Determine the [X, Y] coordinate at the center of the cell enclosing the given text.  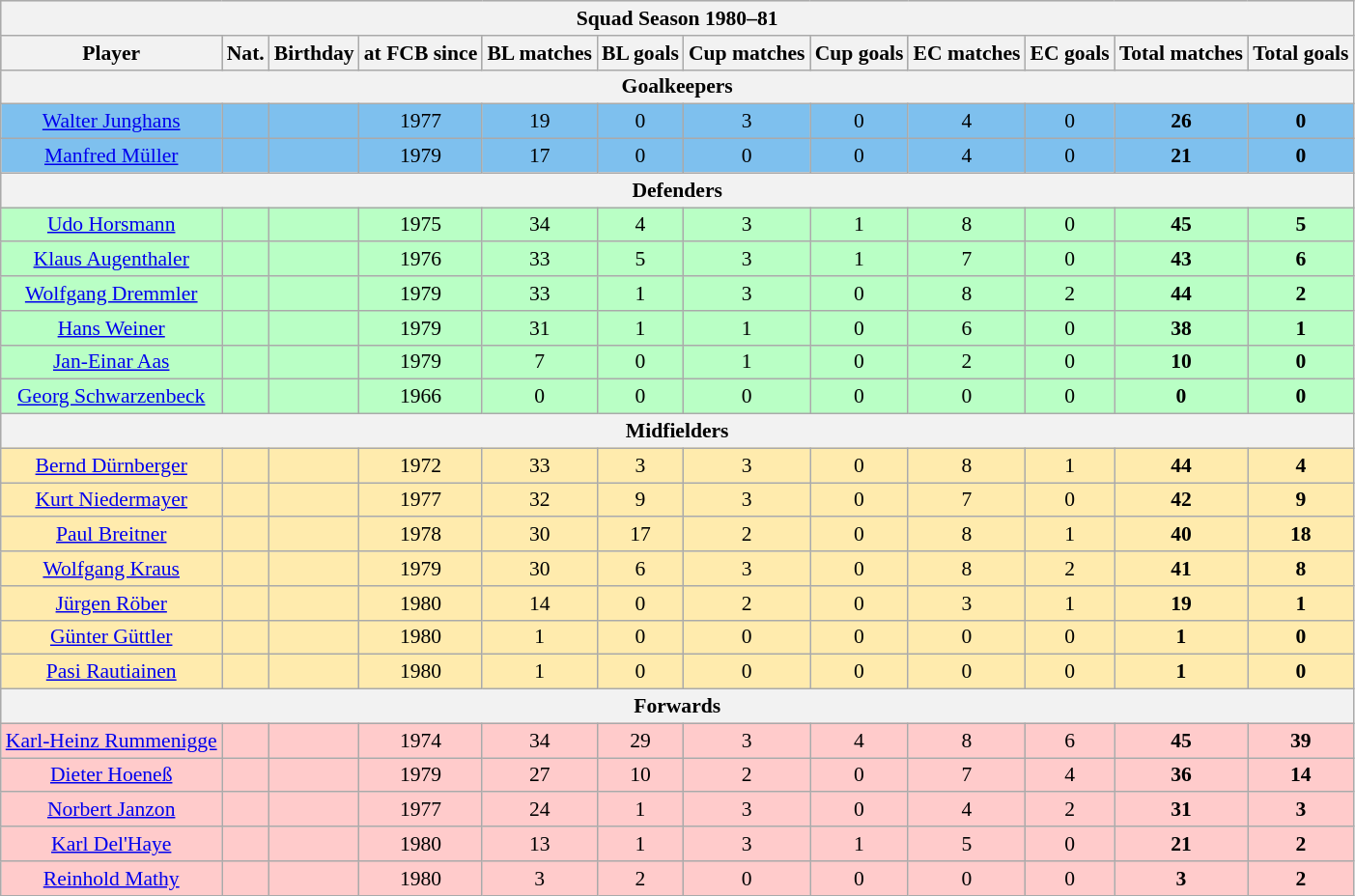
Manfred Müller [112, 156]
41 [1181, 569]
Karl Del'Haye [112, 844]
29 [640, 741]
Jan-Einar Aas [112, 362]
EC matches [966, 53]
at FCB since [421, 53]
Cup goals [860, 53]
Defenders [678, 190]
Günter Güttler [112, 637]
18 [1301, 535]
Goalkeepers [678, 87]
Forwards [678, 707]
Squad Season 1980–81 [678, 18]
Total matches [1181, 53]
32 [539, 500]
43 [1181, 260]
Udo Horsmann [112, 225]
Karl-Heinz Rummenigge [112, 741]
13 [539, 844]
Dieter Hoeneß [112, 775]
Reinhold Mathy [112, 879]
Klaus Augenthaler [112, 260]
1978 [421, 535]
BL goals [640, 53]
Midfielders [678, 432]
Hans Weiner [112, 328]
38 [1181, 328]
Georg Schwarzenbeck [112, 397]
Jürgen Röber [112, 603]
Kurt Niedermayer [112, 500]
Birthday [315, 53]
Paul Breitner [112, 535]
26 [1181, 122]
Wolfgang Dremmler [112, 294]
36 [1181, 775]
24 [539, 810]
1974 [421, 741]
Wolfgang Kraus [112, 569]
Walter Junghans [112, 122]
1975 [421, 225]
1976 [421, 260]
Nat. [245, 53]
40 [1181, 535]
42 [1181, 500]
EC goals [1070, 53]
39 [1301, 741]
Cup matches [748, 53]
1966 [421, 397]
Pasi Rautiainen [112, 672]
27 [539, 775]
Norbert Janzon [112, 810]
Bernd Dürnberger [112, 465]
BL matches [539, 53]
Player [112, 53]
Total goals [1301, 53]
1972 [421, 465]
